Capture the cell that displays the provided text and extract its [x, y] central coordinate. 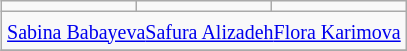
Sabina BabayevaSafura AlizadehFlora Karimova [204, 31]
